Return [x, y] of the center of cell containing provided text 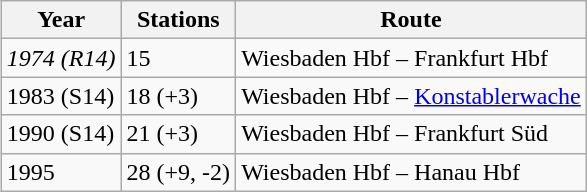
Route [412, 20]
15 [178, 58]
Year [61, 20]
28 (+9, -2) [178, 172]
Wiesbaden Hbf – Frankfurt Süd [412, 134]
Stations [178, 20]
1974 (R14) [61, 58]
1990 (S14) [61, 134]
21 (+3) [178, 134]
1983 (S14) [61, 96]
18 (+3) [178, 96]
Wiesbaden Hbf – Hanau Hbf [412, 172]
1995 [61, 172]
Wiesbaden Hbf – Konstablerwache [412, 96]
Wiesbaden Hbf – Frankfurt Hbf [412, 58]
